Return [x, y] of the center of cell containing provided text 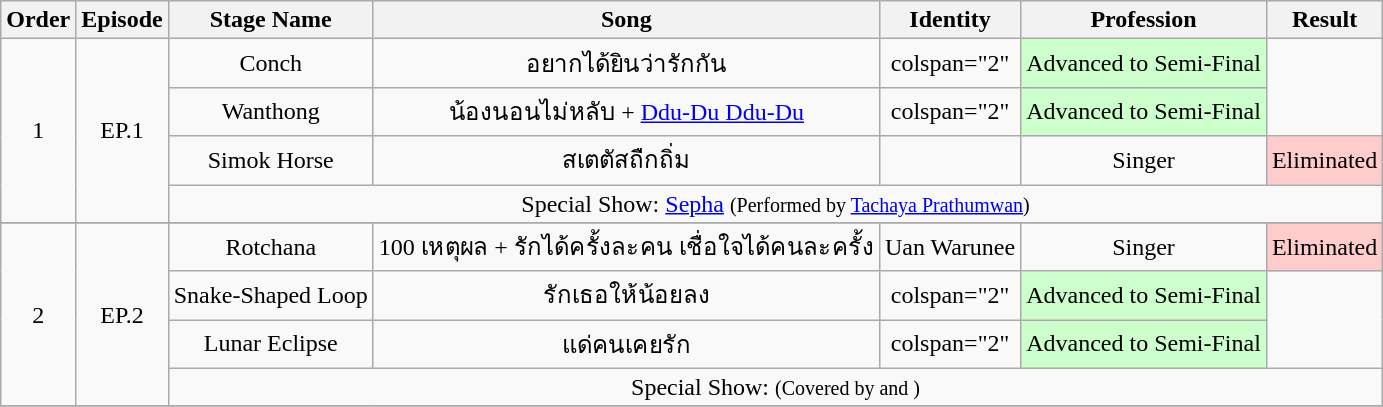
Song [626, 20]
รักเธอให้น้อยลง [626, 296]
Snake-Shaped Loop [270, 296]
Episode [122, 20]
Special Show: (Covered by and ) [776, 387]
Order [38, 20]
อยากได้ยินว่ารักกัน [626, 64]
สเตตัสถืกถิ่ม [626, 160]
Identity [950, 20]
Profession [1144, 20]
Lunar Eclipse [270, 344]
EP.1 [122, 131]
Simok Horse [270, 160]
Rotchana [270, 248]
แด่คนเคยรัก [626, 344]
Conch [270, 64]
Special Show: Sepha (Performed by Tachaya Prathumwan) [776, 203]
Wanthong [270, 112]
Uan Warunee [950, 248]
EP.2 [122, 315]
น้องนอนไม่หลับ + Ddu-Du Ddu-Du [626, 112]
Stage Name [270, 20]
1 [38, 131]
2 [38, 315]
100 เหตุผล + รักได้ครั้งละคน เชื่อใจได้คนละครั้ง [626, 248]
Result [1324, 20]
